From the cell containing the given text, extract its center point as (X, Y) coordinate. 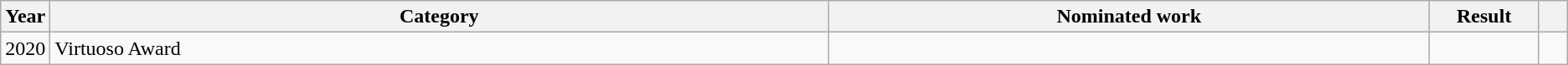
Category (439, 17)
Result (1484, 17)
Year (25, 17)
2020 (25, 48)
Nominated work (1129, 17)
Virtuoso Award (439, 48)
